Find where the given text appears and provide that cell's center as [x, y] coordinate. 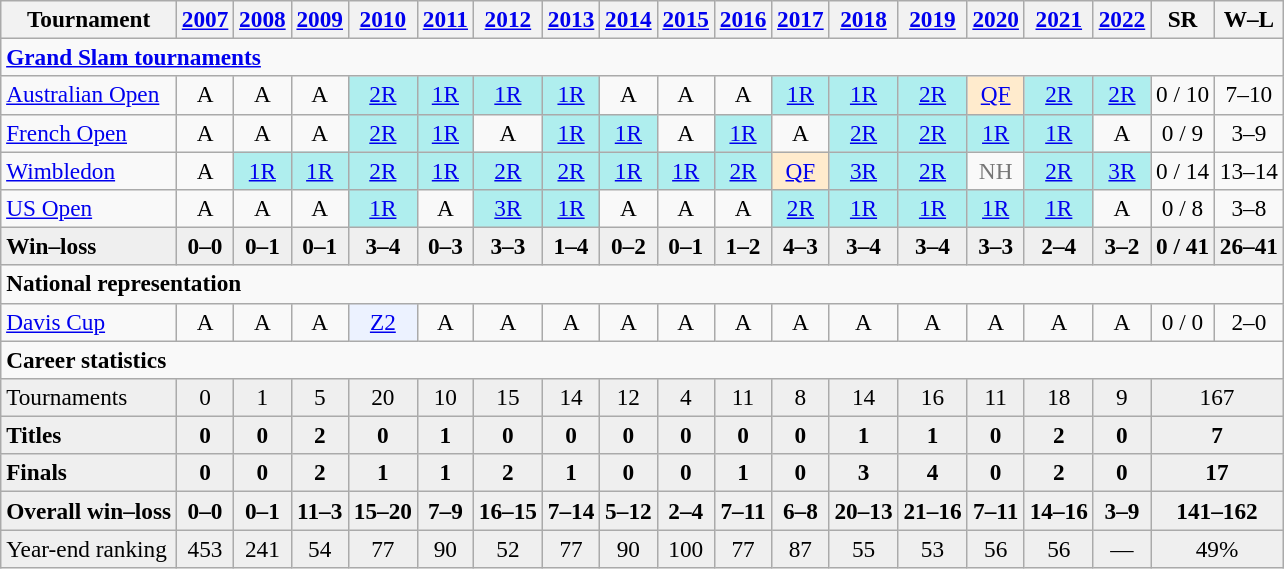
20–13 [864, 510]
53 [932, 548]
National representation [642, 284]
52 [508, 548]
7–10 [1248, 95]
Davis Cup [89, 322]
2–0 [1248, 322]
17 [1218, 473]
2022 [1122, 19]
2017 [800, 19]
2013 [570, 19]
2007 [204, 19]
French Open [89, 133]
87 [800, 548]
0 / 41 [1183, 246]
2020 [996, 19]
18 [1058, 397]
21–16 [932, 510]
Finals [89, 473]
5 [320, 397]
167 [1218, 397]
US Open [89, 208]
0 / 14 [1183, 170]
26–41 [1248, 246]
6–8 [800, 510]
2009 [320, 19]
Wimbledon [89, 170]
NH [996, 170]
20 [382, 397]
15–20 [382, 510]
2018 [864, 19]
2014 [628, 19]
Overall win–loss [89, 510]
7–14 [570, 510]
2008 [262, 19]
Z2 [382, 322]
100 [686, 548]
Titles [89, 435]
2019 [932, 19]
15 [508, 397]
11–3 [320, 510]
3–8 [1248, 208]
10 [445, 397]
0–2 [628, 246]
2015 [686, 19]
Career statistics [642, 359]
8 [800, 397]
1–2 [742, 246]
2010 [382, 19]
1–4 [570, 246]
0 / 9 [1183, 133]
7–9 [445, 510]
2016 [742, 19]
4–3 [800, 246]
55 [864, 548]
16 [932, 397]
14–16 [1058, 510]
Win–loss [89, 246]
2011 [445, 19]
12 [628, 397]
241 [262, 548]
0 / 0 [1183, 322]
16–15 [508, 510]
Grand Slam tournaments [642, 57]
Year-end ranking [89, 548]
Tournament [89, 19]
0 / 10 [1183, 95]
Tournaments [89, 397]
2012 [508, 19]
0 / 8 [1183, 208]
3–2 [1122, 246]
453 [204, 548]
3 [864, 473]
49% [1218, 548]
SR [1183, 19]
5–12 [628, 510]
13–14 [1248, 170]
Australian Open [89, 95]
9 [1122, 397]
54 [320, 548]
2021 [1058, 19]
0–3 [445, 246]
— [1122, 548]
W–L [1248, 19]
7 [1218, 435]
141–162 [1218, 510]
